Output the [x, y] coordinate of the center of the cell containing the given text.  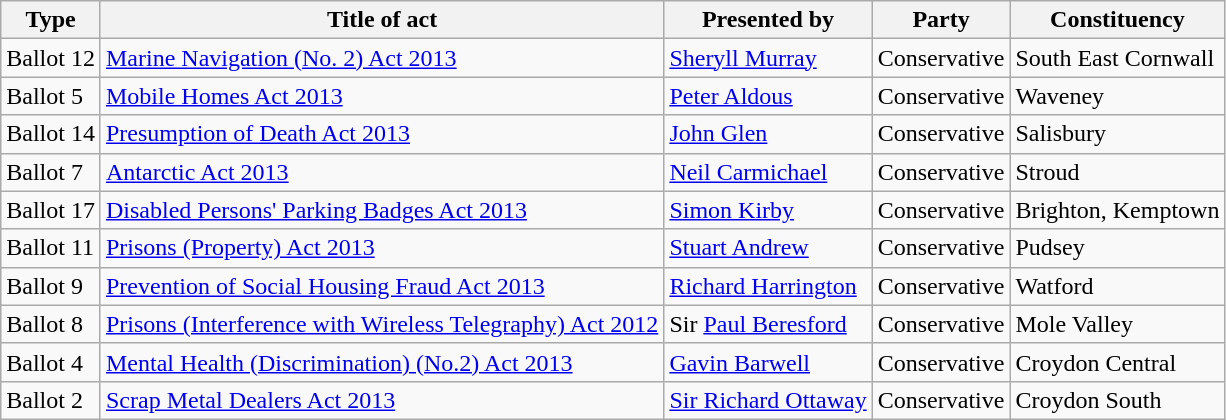
Ballot 17 [51, 210]
Presented by [768, 20]
Disabled Persons' Parking Badges Act 2013 [382, 210]
Neil Carmichael [768, 172]
Ballot 8 [51, 324]
Sir Paul Beresford [768, 324]
Ballot 2 [51, 400]
Ballot 12 [51, 58]
South East Cornwall [1118, 58]
Mole Valley [1118, 324]
Gavin Barwell [768, 362]
Scrap Metal Dealers Act 2013 [382, 400]
Mental Health (Discrimination) (No.2) Act 2013 [382, 362]
Croydon South [1118, 400]
Brighton, Kemptown [1118, 210]
Stuart Andrew [768, 248]
Ballot 5 [51, 96]
Presumption of Death Act 2013 [382, 134]
Watford [1118, 286]
Croydon Central [1118, 362]
Ballot 4 [51, 362]
Ballot 14 [51, 134]
Ballot 7 [51, 172]
Prevention of Social Housing Fraud Act 2013 [382, 286]
John Glen [768, 134]
Richard Harrington [768, 286]
Stroud [1118, 172]
Mobile Homes Act 2013 [382, 96]
Prisons (Interference with Wireless Telegraphy) Act 2012 [382, 324]
Ballot 11 [51, 248]
Peter Aldous [768, 96]
Marine Navigation (No. 2) Act 2013 [382, 58]
Title of act [382, 20]
Pudsey [1118, 248]
Party [941, 20]
Ballot 9 [51, 286]
Waveney [1118, 96]
Sir Richard Ottaway [768, 400]
Type [51, 20]
Antarctic Act 2013 [382, 172]
Prisons (Property) Act 2013 [382, 248]
Constituency [1118, 20]
Simon Kirby [768, 210]
Salisbury [1118, 134]
Sheryll Murray [768, 58]
